Provide the [X, Y] coordinate of the cell's center where the given text is located.  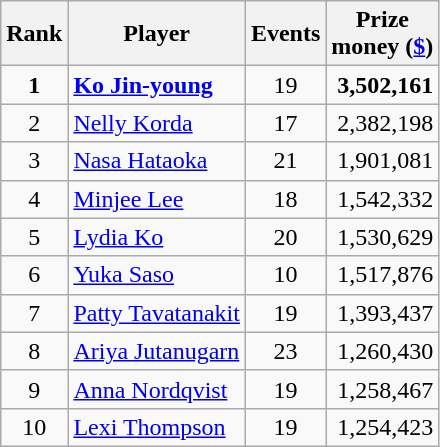
21 [285, 161]
8 [34, 351]
1,254,423 [382, 427]
23 [285, 351]
Yuka Saso [157, 275]
18 [285, 199]
Nasa Hataoka [157, 161]
Nelly Korda [157, 123]
Patty Tavatanakit [157, 313]
1,901,081 [382, 161]
17 [285, 123]
1,542,332 [382, 199]
1,260,430 [382, 351]
Lydia Ko [157, 237]
3 [34, 161]
Rank [34, 34]
9 [34, 389]
6 [34, 275]
Lexi Thompson [157, 427]
1 [34, 85]
1,393,437 [382, 313]
Minjee Lee [157, 199]
3,502,161 [382, 85]
Player [157, 34]
2 [34, 123]
2,382,198 [382, 123]
4 [34, 199]
1,517,876 [382, 275]
Ariya Jutanugarn [157, 351]
Anna Nordqvist [157, 389]
20 [285, 237]
Events [285, 34]
Ko Jin-young [157, 85]
1,530,629 [382, 237]
7 [34, 313]
1,258,467 [382, 389]
Prize money ($) [382, 34]
5 [34, 237]
